Detect which cell encompasses the target text, then output its [X, Y] center coordinate. 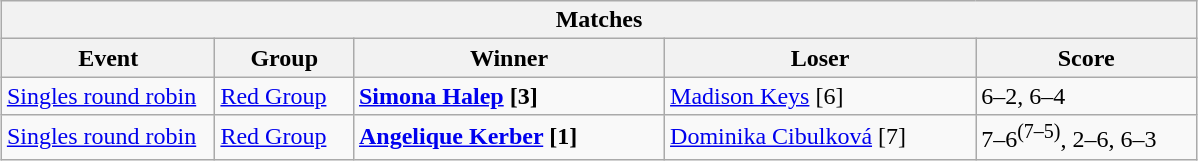
Loser [820, 58]
6–2, 6–4 [1086, 96]
Winner [508, 58]
Score [1086, 58]
Simona Halep [3] [508, 96]
Dominika Cibulková [7] [820, 138]
7–6(7–5), 2–6, 6–3 [1086, 138]
Madison Keys [6] [820, 96]
Angelique Kerber [1] [508, 138]
Event [108, 58]
Group [284, 58]
Matches [598, 20]
